Locate the cell with the specified text and output its [x, y] center coordinate. 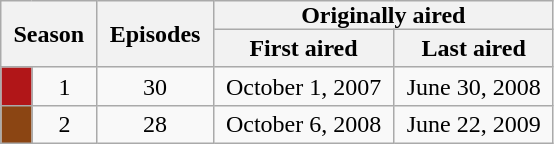
First aired [304, 48]
Last aired [474, 48]
Episodes [155, 34]
June 22, 2009 [474, 124]
Originally aired [383, 15]
June 30, 2008 [474, 86]
October 1, 2007 [304, 86]
28 [155, 124]
Season [49, 34]
2 [64, 124]
1 [64, 86]
October 6, 2008 [304, 124]
30 [155, 86]
